Detect which cell encompasses the target text, then output its (x, y) center coordinate. 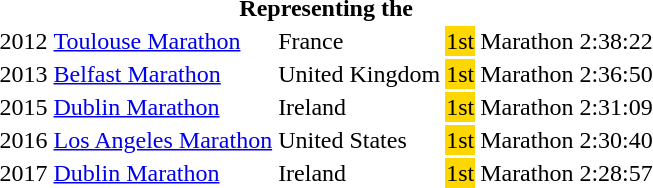
Los Angeles Marathon (163, 140)
France (360, 41)
Belfast Marathon (163, 74)
Toulouse Marathon (163, 41)
United Kingdom (360, 74)
United States (360, 140)
